From the cell containing the given text, extract its center point as [x, y] coordinate. 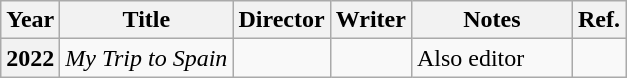
My Trip to Spain [146, 58]
Also editor [492, 58]
Title [146, 20]
2022 [30, 58]
Ref. [598, 20]
Year [30, 20]
Notes [492, 20]
Writer [370, 20]
Director [282, 20]
